Determine the [X, Y] coordinate at the center of the cell enclosing the given text.  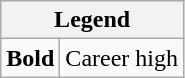
Legend [92, 20]
Bold [30, 58]
Career high [122, 58]
